Provide the [x, y] coordinate of the cell's center where the given text is located.  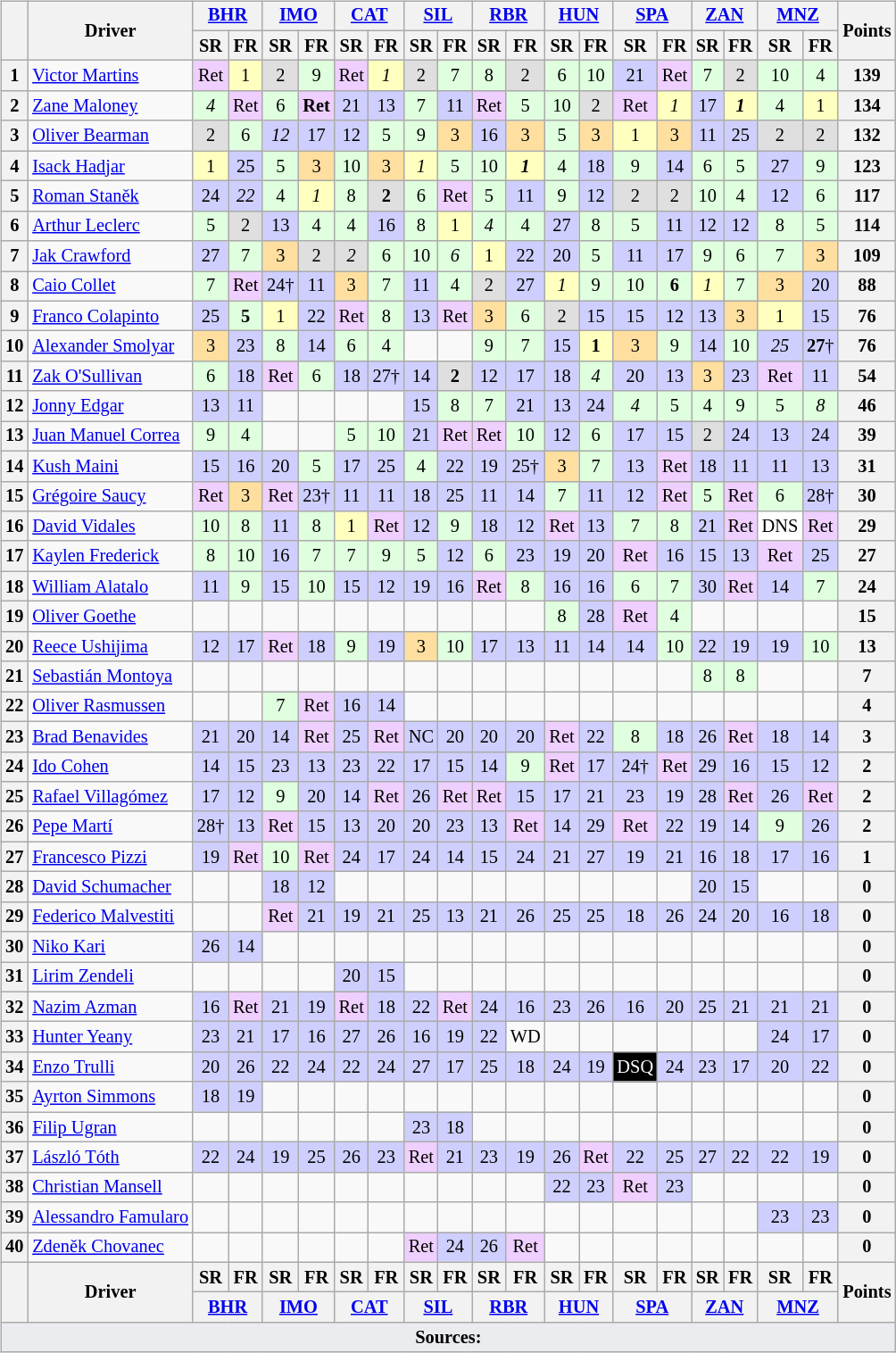
134 [867, 106]
László Tóth [111, 1158]
Oliver Bearman [111, 136]
Enzo Trulli [111, 1067]
Niko Kari [111, 947]
NC [421, 736]
109 [867, 256]
38 [14, 1187]
Sebastián Montoya [111, 676]
DNS [780, 527]
Reece Ushijima [111, 646]
Lirim Zendeli [111, 977]
WD [526, 1037]
Zak O'Sullivan [111, 377]
Caio Collet [111, 286]
DSQ [635, 1067]
35 [14, 1097]
Franco Colapinto [111, 316]
Filip Ugran [111, 1127]
23† [316, 496]
Rafael Villagómez [111, 797]
Kush Maini [111, 466]
34 [14, 1067]
40 [14, 1248]
Alexander Smolyar [111, 346]
117 [867, 196]
Federico Malvestiti [111, 917]
Hunter Yeany [111, 1037]
Ido Cohen [111, 767]
Brad Benavides [111, 736]
Arthur Leclerc [111, 226]
Sources: [448, 1338]
54 [867, 377]
Grégoire Saucy [111, 496]
114 [867, 226]
Zane Maloney [111, 106]
33 [14, 1037]
132 [867, 136]
36 [14, 1127]
123 [867, 166]
139 [867, 76]
David Schumacher [111, 887]
25† [526, 466]
Jonny Edgar [111, 406]
Roman Staněk [111, 196]
Pepe Martí [111, 826]
Zdeněk Chovanec [111, 1248]
Isack Hadjar [111, 166]
Ayrton Simmons [111, 1097]
Oliver Rasmussen [111, 707]
William Alatalo [111, 586]
Oliver Goethe [111, 617]
46 [867, 406]
David Vidales [111, 527]
Christian Mansell [111, 1187]
Victor Martins [111, 76]
Juan Manuel Correa [111, 436]
37 [14, 1158]
Nazim Azman [111, 1007]
Jak Crawford [111, 256]
Kaylen Frederick [111, 556]
88 [867, 286]
32 [14, 1007]
Francesco Pizzi [111, 857]
Alessandro Famularo [111, 1217]
